Output the [X, Y] coordinate of the center of the cell containing the given text.  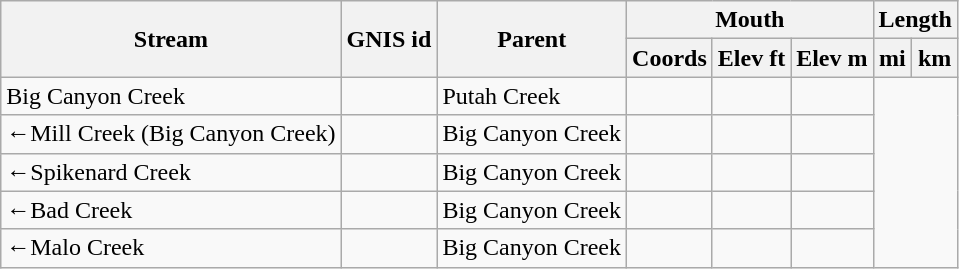
GNIS id [389, 39]
Length [915, 20]
Mouth [750, 20]
Coords [670, 58]
Stream [171, 39]
Parent [532, 39]
←Mill Creek (Big Canyon Creek) [171, 134]
←Malo Creek [171, 248]
km [935, 58]
Elev ft [751, 58]
mi [892, 58]
Putah Creek [532, 96]
←Spikenard Creek [171, 172]
Elev m [832, 58]
←Bad Creek [171, 210]
